Scan for the cell matching the given text and deliver its (X, Y) coordinate at center. 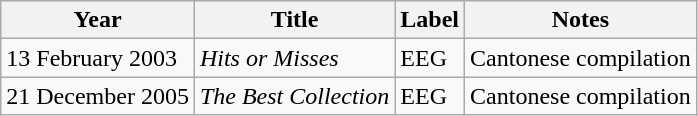
21 December 2005 (98, 96)
The Best Collection (294, 96)
13 February 2003 (98, 58)
Title (294, 20)
Hits or Misses (294, 58)
Year (98, 20)
Label (430, 20)
Notes (581, 20)
